Extract the [x, y] coordinate from the center of the cell holding the provided text.  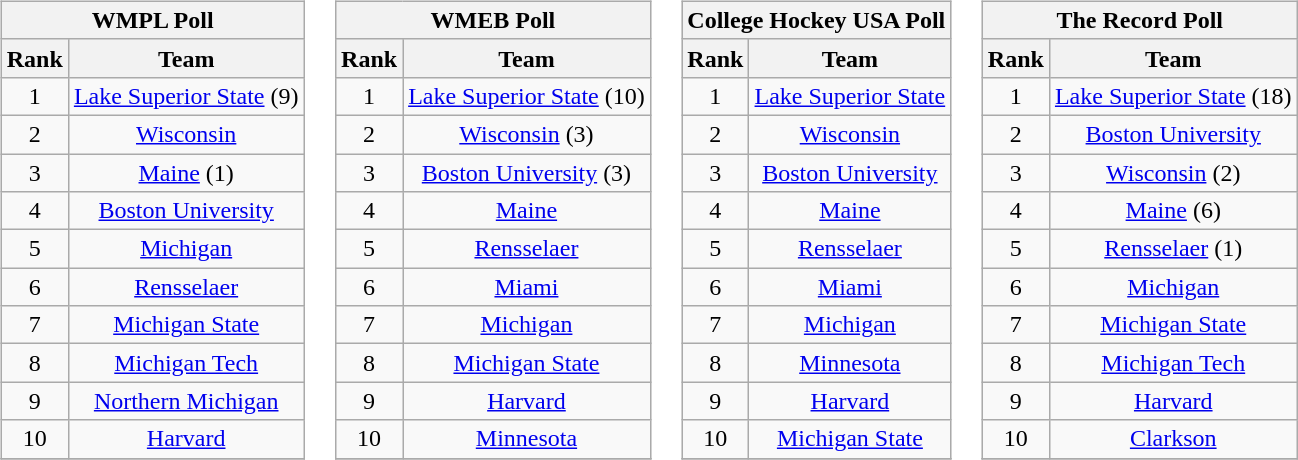
WMEB Poll [494, 20]
Clarkson [1173, 439]
WMPL Poll [152, 20]
Lake Superior State (10) [527, 96]
College Hockey USA Poll [816, 20]
Lake Superior State (18) [1173, 96]
Maine (1) [186, 173]
Boston University (3) [527, 173]
Rensselaer (1) [1173, 249]
Wisconsin (2) [1173, 173]
Lake Superior State (9) [186, 96]
Maine (6) [1173, 211]
Wisconsin (3) [527, 134]
Northern Michigan [186, 401]
Lake Superior State [850, 96]
The Record Poll [1140, 20]
